Locate the cell with the specified text and output its (x, y) center coordinate. 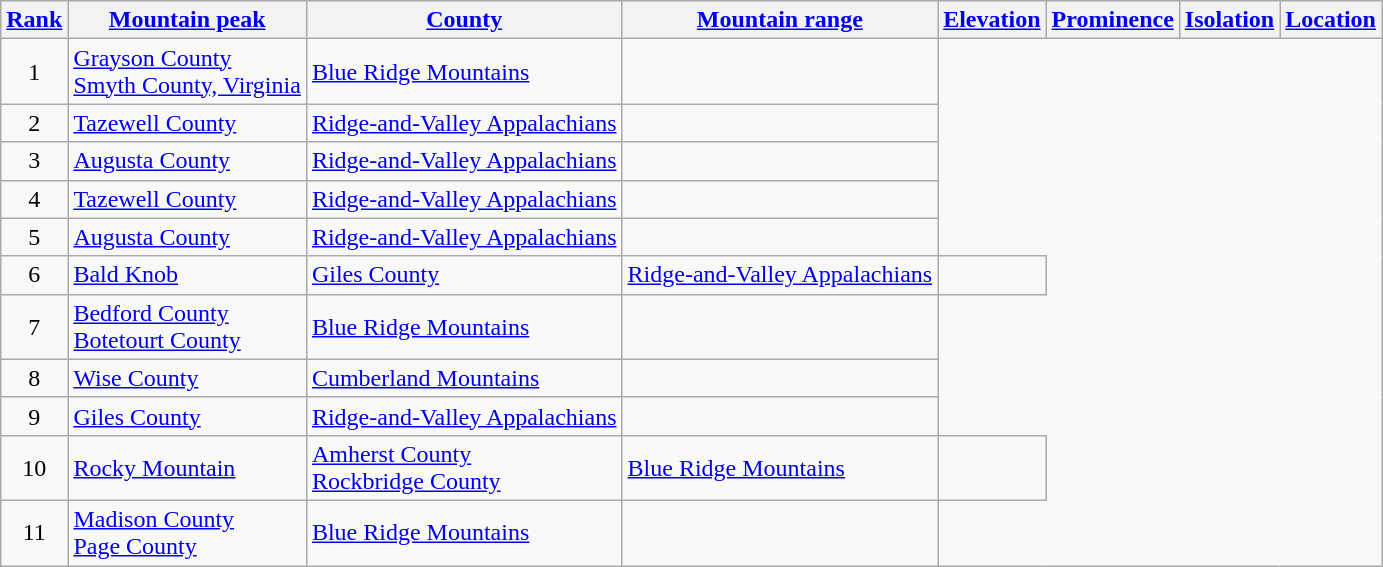
Mountain peak (188, 20)
Madison CountyPage County (188, 532)
5 (34, 237)
Mountain range (780, 20)
4 (34, 199)
Prominence (1112, 20)
1 (34, 72)
2 (34, 123)
Elevation (992, 20)
9 (34, 416)
Cumberland Mountains (464, 378)
Isolation (1229, 20)
10 (34, 468)
3 (34, 161)
Amherst CountyRockbridge County (464, 468)
11 (34, 532)
County (464, 20)
Grayson CountySmyth County, Virginia (188, 72)
Wise County (188, 378)
6 (34, 275)
7 (34, 326)
Rocky Mountain (188, 468)
Location (1331, 20)
8 (34, 378)
Bald Knob (188, 275)
Bedford CountyBotetourt County (188, 326)
Rank (34, 20)
